Return the (x, y) coordinate for the center point of the cell that contains the specified text.  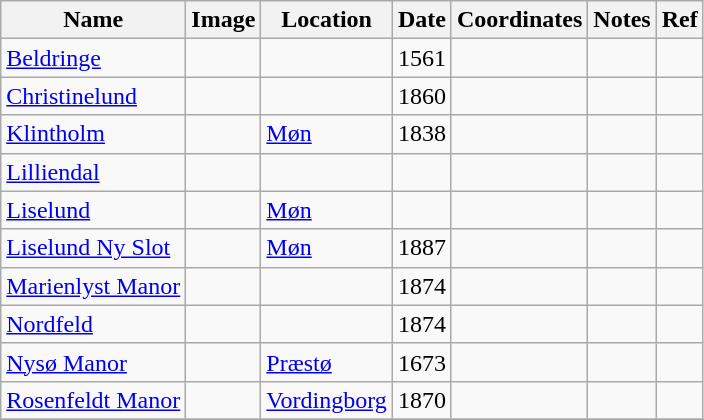
1561 (422, 58)
Liselund Ny Slot (94, 248)
Nordfeld (94, 324)
Beldringe (94, 58)
Lilliendal (94, 172)
Image (224, 20)
Rosenfeldt Manor (94, 400)
Coordinates (519, 20)
Nysø Manor (94, 362)
Name (94, 20)
Marienlyst Manor (94, 286)
Vordingborg (327, 400)
Date (422, 20)
Location (327, 20)
Ref (680, 20)
1860 (422, 96)
1838 (422, 134)
1870 (422, 400)
1673 (422, 362)
Liselund (94, 210)
Notes (622, 20)
Præstø (327, 362)
Klintholm (94, 134)
1887 (422, 248)
Christinelund (94, 96)
